Determine the (X, Y) coordinate at the center of the cell enclosing the given text.  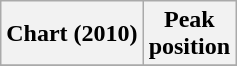
Peakposition (189, 34)
Chart (2010) (72, 34)
